Determine the [X, Y] coordinate at the center of the cell enclosing the given text.  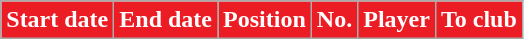
Start date [58, 20]
No. [334, 20]
End date [166, 20]
To club [478, 20]
Player [397, 20]
Position [265, 20]
